Identify which cell holds the provided text, then report its (x, y) central coordinate. 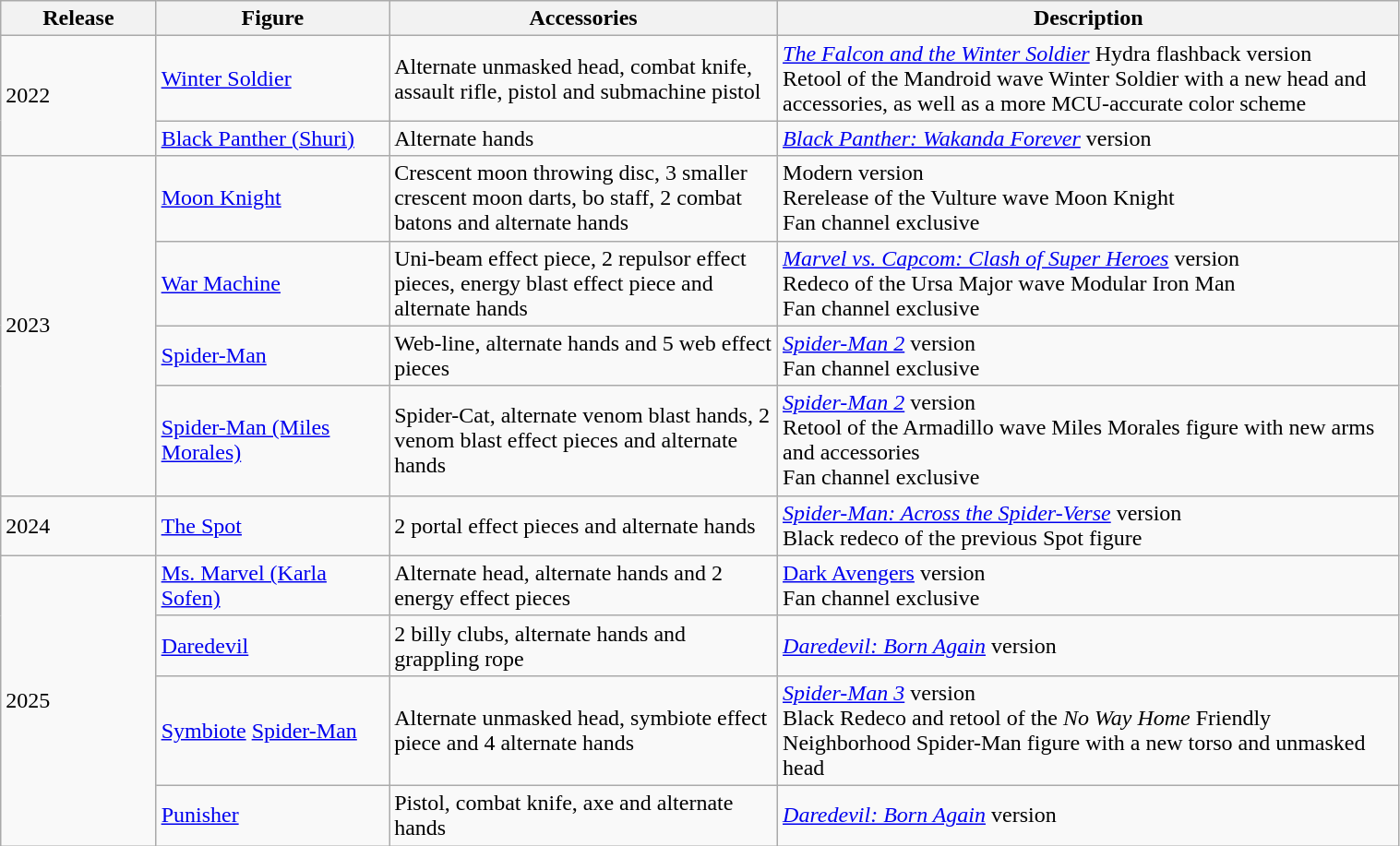
2022 (78, 96)
Spider-Man 2 versionFan channel exclusive (1089, 356)
Spider-Man (273, 356)
Spider-Cat, alternate venom blast hands, 2 venom blast effect pieces and alternate hands (583, 441)
Alternate hands (583, 138)
Uni-beam effect piece, 2 repulsor effect pieces, energy blast effect piece and alternate hands (583, 283)
Dark Avengers versionFan channel exclusive (1089, 585)
Alternate unmasked head, combat knife, assault rifle, pistol and submachine pistol (583, 78)
Winter Soldier (273, 78)
2 billy clubs, alternate hands and grappling rope (583, 646)
Modern versionRerelease of the Vulture wave Moon KnightFan channel exclusive (1089, 198)
Black Panther (Shuri) (273, 138)
War Machine (273, 283)
Spider-Man (Miles Morales) (273, 441)
Description (1089, 18)
Release (78, 18)
Black Panther: Wakanda Forever version (1089, 138)
2024 (78, 526)
Spider-Man 3 versionBlack Redeco and retool of the No Way Home Friendly Neighborhood Spider-Man figure with a new torso and unmasked head (1089, 731)
Figure (273, 18)
Pistol, combat knife, axe and alternate hands (583, 816)
Web-line, alternate hands and 5 web effect pieces (583, 356)
Punisher (273, 816)
Moon Knight (273, 198)
Daredevil (273, 646)
2023 (78, 326)
Marvel vs. Capcom: Clash of Super Heroes versionRedeco of the Ursa Major wave Modular Iron ManFan channel exclusive (1089, 283)
Alternate unmasked head, symbiote effect piece and 4 alternate hands (583, 731)
Crescent moon throwing disc, 3 smaller crescent moon darts, bo staff, 2 combat batons and alternate hands (583, 198)
Alternate head, alternate hands and 2 energy effect pieces (583, 585)
Spider-Man 2 versionRetool of the Armadillo wave Miles Morales figure with new arms and accessoriesFan channel exclusive (1089, 441)
Spider-Man: Across the Spider-Verse versionBlack redeco of the previous Spot figure (1089, 526)
Accessories (583, 18)
Ms. Marvel (Karla Sofen) (273, 585)
2025 (78, 700)
Symbiote Spider-Man (273, 731)
The Spot (273, 526)
2 portal effect pieces and alternate hands (583, 526)
